Determine the (x, y) coordinate at the center of the cell enclosing the given text.  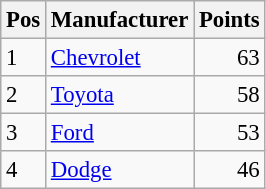
Ford (120, 133)
58 (230, 95)
4 (24, 170)
46 (230, 170)
Pos (24, 20)
53 (230, 133)
Manufacturer (120, 20)
Chevrolet (120, 58)
2 (24, 95)
1 (24, 58)
Dodge (120, 170)
63 (230, 58)
3 (24, 133)
Points (230, 20)
Toyota (120, 95)
